Provide the (X, Y) coordinate of the cell's center where the given text is located.  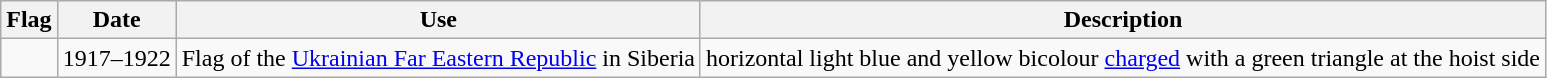
horizontal light blue and yellow bicolour charged with a green triangle at the hoist side (1122, 58)
Description (1122, 20)
Date (116, 20)
Use (438, 20)
1917–1922 (116, 58)
Flag of the Ukrainian Far Eastern Republic in Siberia (438, 58)
Flag (29, 20)
